From the cell containing the given text, extract its center point as [x, y] coordinate. 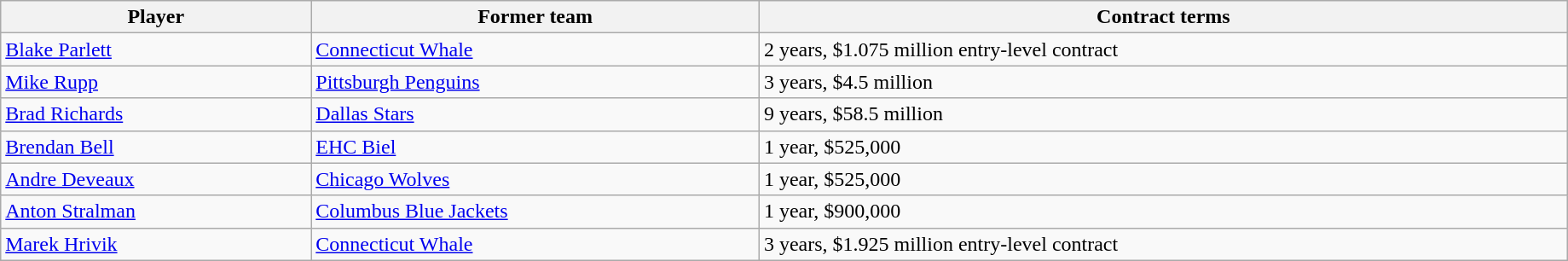
Chicago Wolves [535, 179]
EHC Biel [535, 147]
1 year, $900,000 [1163, 212]
Mike Rupp [156, 82]
Marek Hrivik [156, 244]
3 years, $1.925 million entry-level contract [1163, 244]
Pittsburgh Penguins [535, 82]
2 years, $1.075 million entry-level contract [1163, 49]
9 years, $58.5 million [1163, 114]
Dallas Stars [535, 114]
Former team [535, 17]
3 years, $4.5 million [1163, 82]
Blake Parlett [156, 49]
Brad Richards [156, 114]
Player [156, 17]
Andre Deveaux [156, 179]
Anton Stralman [156, 212]
Contract terms [1163, 17]
Brendan Bell [156, 147]
Columbus Blue Jackets [535, 212]
